Provide the (x, y) coordinate of the cell's center where the given text is located.  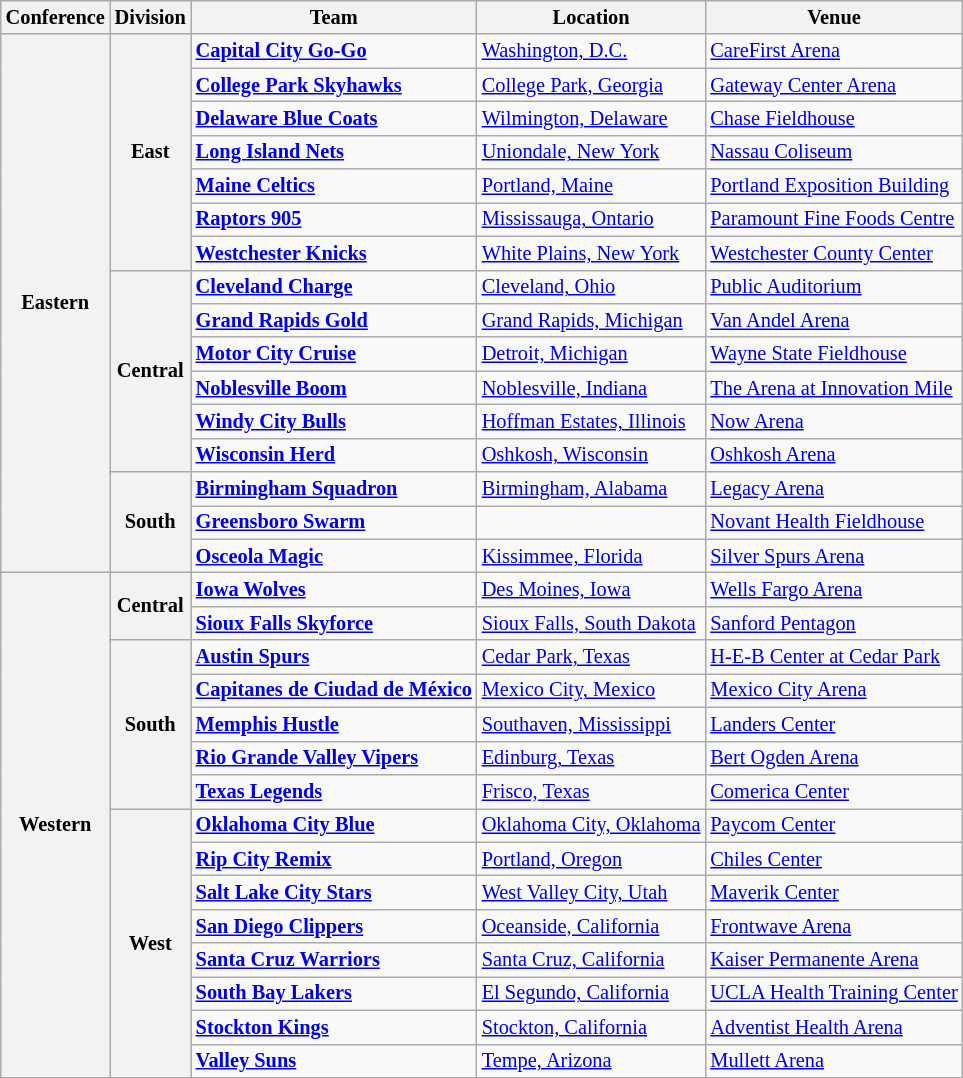
Western (56, 824)
Grand Rapids Gold (334, 320)
Bert Ogden Arena (834, 758)
Van Andel Arena (834, 320)
Chiles Center (834, 859)
Austin Spurs (334, 657)
Greensboro Swarm (334, 522)
Hoffman Estates, Illinois (592, 421)
Santa Cruz, California (592, 960)
College Park, Georgia (592, 85)
Detroit, Michigan (592, 354)
Oshkosh, Wisconsin (592, 455)
Westchester Knicks (334, 253)
Iowa Wolves (334, 589)
Oklahoma City Blue (334, 825)
Salt Lake City Stars (334, 892)
Valley Suns (334, 1061)
Team (334, 17)
Rio Grande Valley Vipers (334, 758)
Nassau Coliseum (834, 152)
Sanford Pentagon (834, 623)
Wayne State Fieldhouse (834, 354)
Kissimmee, Florida (592, 556)
Landers Center (834, 724)
Mexico City Arena (834, 690)
Frontwave Arena (834, 926)
White Plains, New York (592, 253)
College Park Skyhawks (334, 85)
Noblesville Boom (334, 388)
Delaware Blue Coats (334, 118)
Tempe, Arizona (592, 1061)
Oceanside, California (592, 926)
Texas Legends (334, 791)
Mexico City, Mexico (592, 690)
Sioux Falls Skyforce (334, 623)
Windy City Bulls (334, 421)
Motor City Cruise (334, 354)
Capital City Go-Go (334, 51)
Cleveland, Ohio (592, 287)
Rip City Remix (334, 859)
Conference (56, 17)
Portland Exposition Building (834, 186)
Maverik Center (834, 892)
Public Auditorium (834, 287)
Maine Celtics (334, 186)
Santa Cruz Warriors (334, 960)
UCLA Health Training Center (834, 993)
Raptors 905 (334, 219)
Oshkosh Arena (834, 455)
Venue (834, 17)
Birmingham, Alabama (592, 489)
Paramount Fine Foods Centre (834, 219)
Wells Fargo Arena (834, 589)
Capitanes de Ciudad de México (334, 690)
Stockton, California (592, 1027)
Portland, Oregon (592, 859)
Birmingham Squadron (334, 489)
The Arena at Innovation Mile (834, 388)
Mississauga, Ontario (592, 219)
Cleveland Charge (334, 287)
Osceola Magic (334, 556)
Grand Rapids, Michigan (592, 320)
Cedar Park, Texas (592, 657)
Kaiser Permanente Arena (834, 960)
Wisconsin Herd (334, 455)
Uniondale, New York (592, 152)
Sioux Falls, South Dakota (592, 623)
El Segundo, California (592, 993)
South Bay Lakers (334, 993)
Comerica Center (834, 791)
Silver Spurs Arena (834, 556)
Des Moines, Iowa (592, 589)
Chase Fieldhouse (834, 118)
Memphis Hustle (334, 724)
Location (592, 17)
CareFirst Arena (834, 51)
Eastern (56, 303)
Stockton Kings (334, 1027)
East (150, 152)
Adventist Health Arena (834, 1027)
San Diego Clippers (334, 926)
Gateway Center Arena (834, 85)
Legacy Arena (834, 489)
Frisco, Texas (592, 791)
Long Island Nets (334, 152)
Paycom Center (834, 825)
Portland, Maine (592, 186)
Edinburg, Texas (592, 758)
Novant Health Fieldhouse (834, 522)
Westchester County Center (834, 253)
Division (150, 17)
Southaven, Mississippi (592, 724)
Mullett Arena (834, 1061)
Now Arena (834, 421)
Oklahoma City, Oklahoma (592, 825)
West (150, 942)
H-E-B Center at Cedar Park (834, 657)
Washington, D.C. (592, 51)
Wilmington, Delaware (592, 118)
Noblesville, Indiana (592, 388)
West Valley City, Utah (592, 892)
